Return the (X, Y) coordinate for the center point of the cell that contains the specified text.  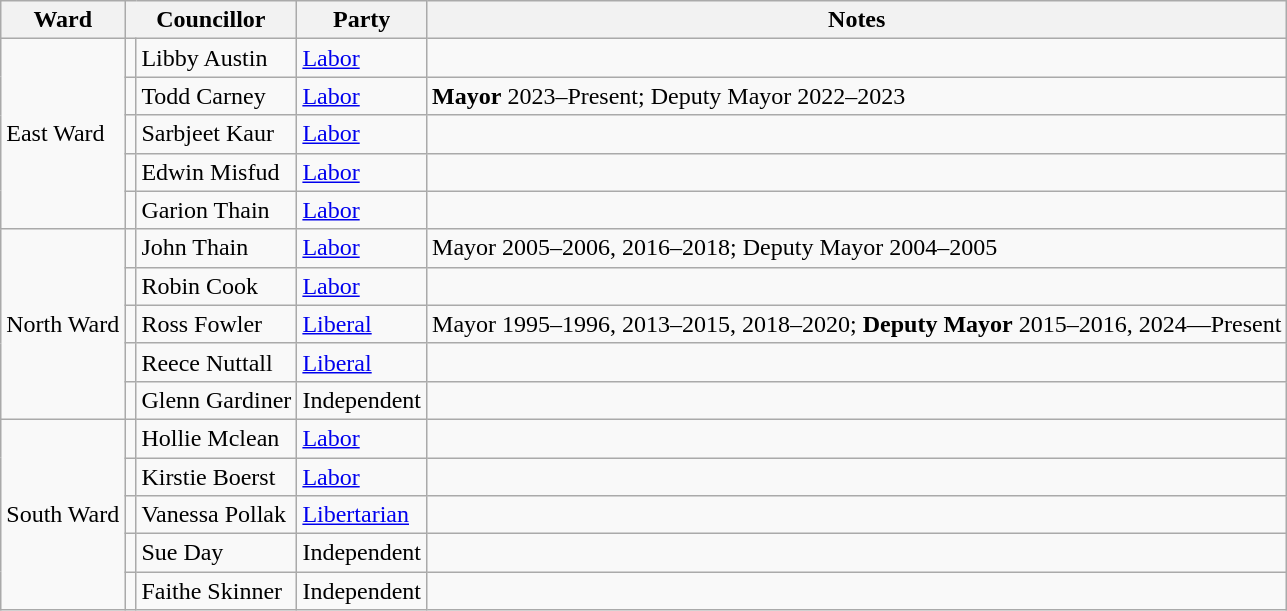
Edwin Misfud (216, 172)
Sue Day (216, 553)
Notes (857, 20)
Party (362, 20)
John Thain (216, 248)
Glenn Gardiner (216, 400)
Reece Nuttall (216, 362)
Ross Fowler (216, 324)
Garion Thain (216, 210)
Ward (63, 20)
Mayor 2023–Present; Deputy Mayor 2022–2023 (857, 96)
Libertarian (362, 515)
Vanessa Pollak (216, 515)
Robin Cook (216, 286)
North Ward (63, 324)
Councillor (211, 20)
Mayor 2005–2006, 2016–2018; Deputy Mayor 2004–2005 (857, 248)
Kirstie Boerst (216, 477)
Sarbjeet Kaur (216, 134)
East Ward (63, 134)
Mayor 1995–1996, 2013–2015, 2018–2020; Deputy Mayor 2015–2016, 2024—Present (857, 324)
Faithe Skinner (216, 591)
South Ward (63, 514)
Todd Carney (216, 96)
Hollie Mclean (216, 438)
Libby Austin (216, 58)
